Pinpoint the cell where the given text exists, returning its [X, Y] midpoint coordinate. 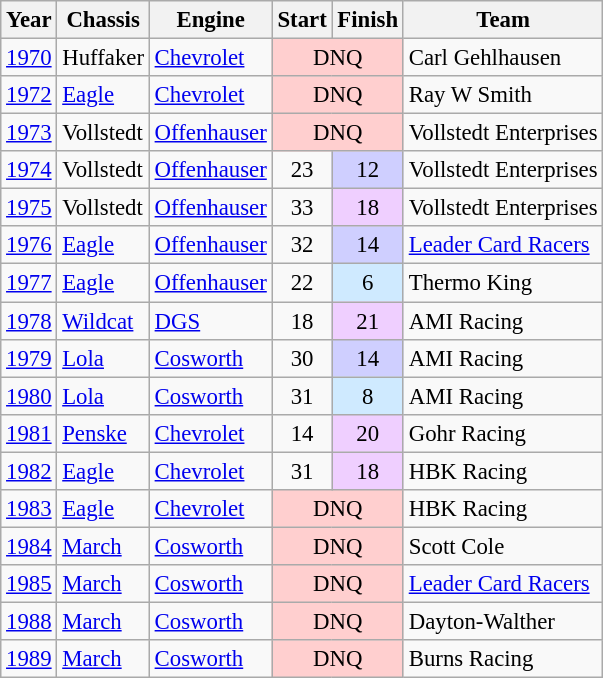
Wildcat [103, 321]
Finish [368, 20]
Engine [210, 20]
1981 [29, 433]
Burns Racing [502, 659]
12 [368, 170]
1972 [29, 95]
Dayton-Walther [502, 621]
Start [302, 20]
1980 [29, 396]
Team [502, 20]
Year [29, 20]
1977 [29, 283]
8 [368, 396]
Chassis [103, 20]
1983 [29, 509]
23 [302, 170]
1970 [29, 58]
21 [368, 321]
32 [302, 245]
Carl Gehlhausen [502, 58]
Penske [103, 433]
1979 [29, 358]
1989 [29, 659]
1984 [29, 546]
30 [302, 358]
22 [302, 283]
1974 [29, 170]
20 [368, 433]
Scott Cole [502, 546]
1982 [29, 471]
1978 [29, 321]
33 [302, 208]
DGS [210, 321]
1975 [29, 208]
Huffaker [103, 58]
1988 [29, 621]
Thermo King [502, 283]
1973 [29, 133]
Gohr Racing [502, 433]
Ray W Smith [502, 95]
1976 [29, 245]
1985 [29, 584]
6 [368, 283]
